Identify which cell holds the provided text, then report its (x, y) central coordinate. 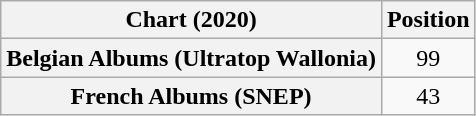
Belgian Albums (Ultratop Wallonia) (192, 58)
Position (428, 20)
French Albums (SNEP) (192, 96)
Chart (2020) (192, 20)
43 (428, 96)
99 (428, 58)
